Pinpoint the cell where the given text exists, returning its [X, Y] midpoint coordinate. 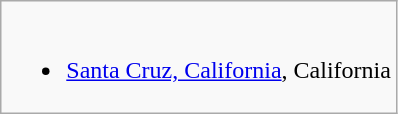
Santa Cruz, California, California [199, 58]
